Locate the cell with the specified text and output its [x, y] center coordinate. 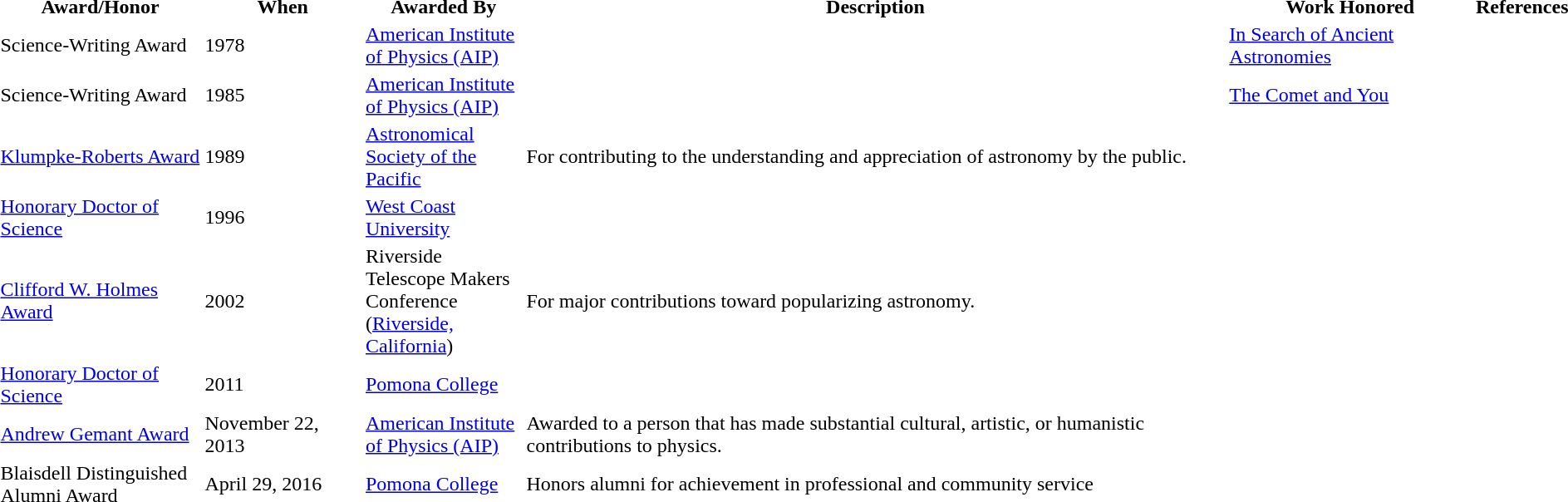
1989 [283, 156]
Astronomical Society of the Pacific [443, 156]
For contributing to the understanding and appreciation of astronomy by the public. [876, 156]
For major contributions toward popularizing astronomy. [876, 301]
November 22, 2013 [283, 434]
West Coast University [443, 218]
1996 [283, 218]
Awarded to a person that has made substantial cultural, artistic, or humanistic contributions to physics. [876, 434]
The Comet and You [1350, 95]
2002 [283, 301]
In Search of Ancient Astronomies [1350, 45]
Pomona College [443, 384]
2011 [283, 384]
1978 [283, 45]
Riverside Telescope Makers Conference (Riverside, California) [443, 301]
1985 [283, 95]
